Return the (x, y) coordinate for the center point of the cell that contains the specified text.  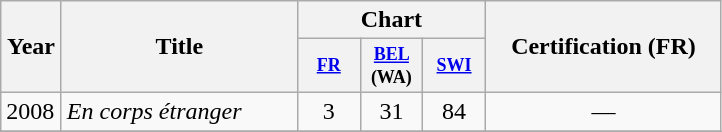
BEL (WA) (392, 66)
Year (32, 47)
FR (328, 66)
2008 (32, 111)
En corps étranger (179, 111)
Chart (391, 20)
Certification (FR) (603, 47)
Title (179, 47)
31 (392, 111)
SWI (454, 66)
— (603, 111)
3 (328, 111)
84 (454, 111)
